Determine the [X, Y] coordinate at the center of the cell enclosing the given text.  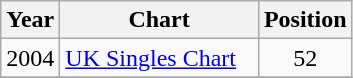
Position [305, 20]
2004 [30, 58]
Chart [160, 20]
Year [30, 20]
UK Singles Chart [160, 58]
52 [305, 58]
